Pinpoint the cell where the given text exists, returning its (X, Y) midpoint coordinate. 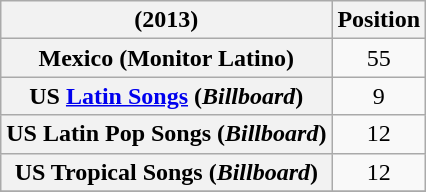
55 (379, 58)
US Tropical Songs (Billboard) (166, 172)
US Latin Songs (Billboard) (166, 96)
(2013) (166, 20)
US Latin Pop Songs (Billboard) (166, 134)
9 (379, 96)
Mexico (Monitor Latino) (166, 58)
Position (379, 20)
